From the cell containing the given text, extract its center point as (x, y) coordinate. 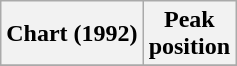
Chart (1992) (72, 34)
Peakposition (189, 34)
